Capture the cell that displays the provided text and extract its [x, y] central coordinate. 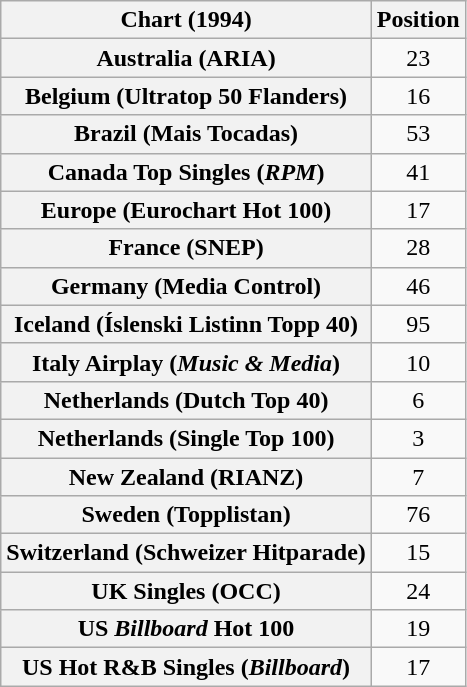
Switzerland (Schweizer Hitparade) [186, 553]
95 [418, 324]
24 [418, 591]
US Hot R&B Singles (Billboard) [186, 667]
23 [418, 58]
6 [418, 400]
15 [418, 553]
Brazil (Mais Tocadas) [186, 134]
Netherlands (Single Top 100) [186, 438]
Belgium (Ultratop 50 Flanders) [186, 96]
Sweden (Topplistan) [186, 515]
41 [418, 172]
Position [418, 20]
Iceland (Íslenski Listinn Topp 40) [186, 324]
16 [418, 96]
53 [418, 134]
US Billboard Hot 100 [186, 629]
28 [418, 248]
Chart (1994) [186, 20]
Netherlands (Dutch Top 40) [186, 400]
France (SNEP) [186, 248]
Germany (Media Control) [186, 286]
Canada Top Singles (RPM) [186, 172]
UK Singles (OCC) [186, 591]
Australia (ARIA) [186, 58]
46 [418, 286]
Europe (Eurochart Hot 100) [186, 210]
New Zealand (RIANZ) [186, 477]
10 [418, 362]
19 [418, 629]
7 [418, 477]
3 [418, 438]
76 [418, 515]
Italy Airplay (Music & Media) [186, 362]
